Return the [X, Y] coordinate for the center point of the cell that contains the specified text.  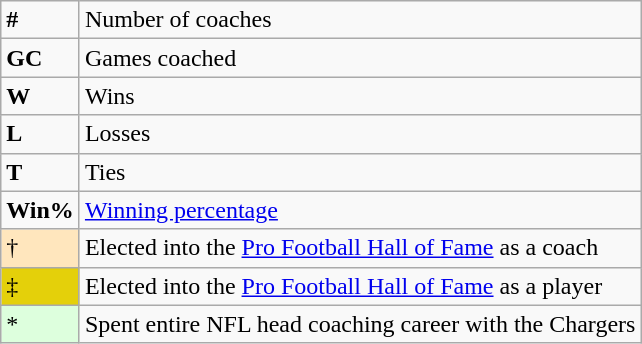
Elected into the Pro Football Hall of Fame as a player [360, 286]
T [40, 172]
# [40, 20]
Number of coaches [360, 20]
L [40, 134]
Spent entire NFL head coaching career with the Chargers [360, 324]
Elected into the Pro Football Hall of Fame as a coach [360, 248]
‡ [40, 286]
Winning percentage [360, 210]
W [40, 96]
Wins [360, 96]
Losses [360, 134]
GC [40, 58]
Ties [360, 172]
Win% [40, 210]
† [40, 248]
* [40, 324]
Games coached [360, 58]
